Provide the [X, Y] coordinate of the cell's center where the given text is located.  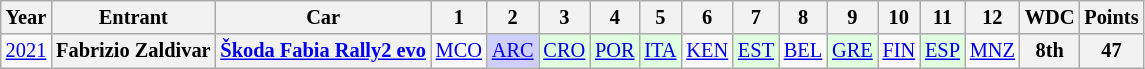
7 [756, 17]
CRO [564, 51]
ITA [660, 51]
10 [900, 17]
KEN [707, 51]
5 [660, 17]
Fabrizio Zaldivar [133, 51]
Entrant [133, 17]
12 [992, 17]
MNZ [992, 51]
4 [614, 17]
2 [513, 17]
47 [1111, 51]
6 [707, 17]
11 [942, 17]
Year [26, 17]
2021 [26, 51]
3 [564, 17]
Car [322, 17]
Points [1111, 17]
ARC [513, 51]
Škoda Fabia Rally2 evo [322, 51]
GRE [852, 51]
ESP [942, 51]
FIN [900, 51]
WDC [1050, 17]
8th [1050, 51]
MCO [459, 51]
9 [852, 17]
8 [803, 17]
POR [614, 51]
BEL [803, 51]
EST [756, 51]
1 [459, 17]
